From the cell containing the given text, extract its center point as (x, y) coordinate. 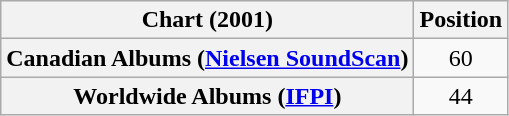
Canadian Albums (Nielsen SoundScan) (208, 58)
Position (461, 20)
44 (461, 96)
Worldwide Albums (IFPI) (208, 96)
60 (461, 58)
Chart (2001) (208, 20)
